Locate the cell with the specified text and output its (x, y) center coordinate. 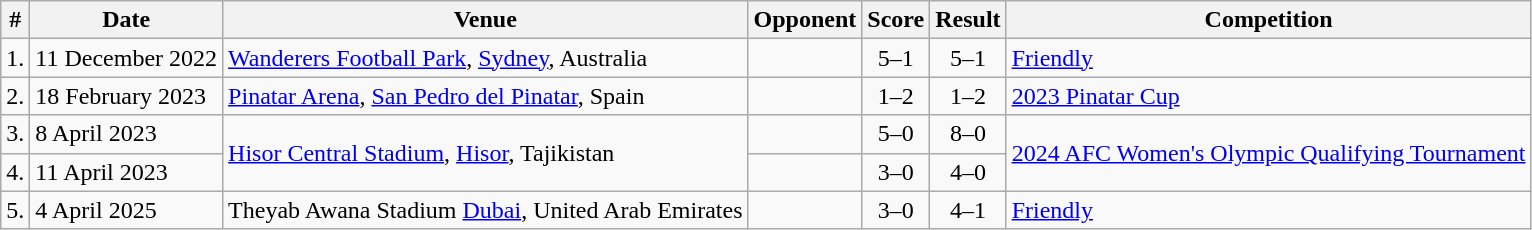
1. (16, 58)
8 April 2023 (126, 134)
Result (968, 20)
4 April 2025 (126, 210)
2023 Pinatar Cup (1268, 96)
Score (896, 20)
11 April 2023 (126, 172)
2024 AFC Women's Olympic Qualifying Tournament (1268, 153)
11 December 2022 (126, 58)
Theyab Awana Stadium Dubai, United Arab Emirates (486, 210)
4–0 (968, 172)
Opponent (805, 20)
Wanderers Football Park, Sydney, Australia (486, 58)
18 February 2023 (126, 96)
5–0 (896, 134)
Competition (1268, 20)
3. (16, 134)
4–1 (968, 210)
Hisor Central Stadium, Hisor, Tajikistan (486, 153)
5. (16, 210)
4. (16, 172)
Date (126, 20)
2. (16, 96)
Pinatar Arena, San Pedro del Pinatar, Spain (486, 96)
# (16, 20)
Venue (486, 20)
8–0 (968, 134)
